Find where the given text appears and provide that cell's center as [x, y] coordinate. 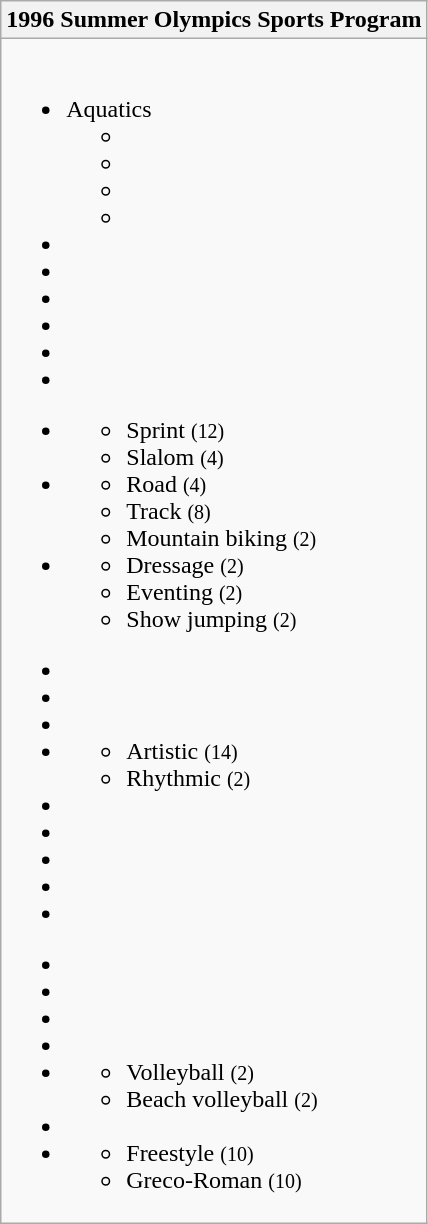
1996 Summer Olympics Sports Program [214, 20]
